Capture the cell that displays the provided text and extract its [X, Y] central coordinate. 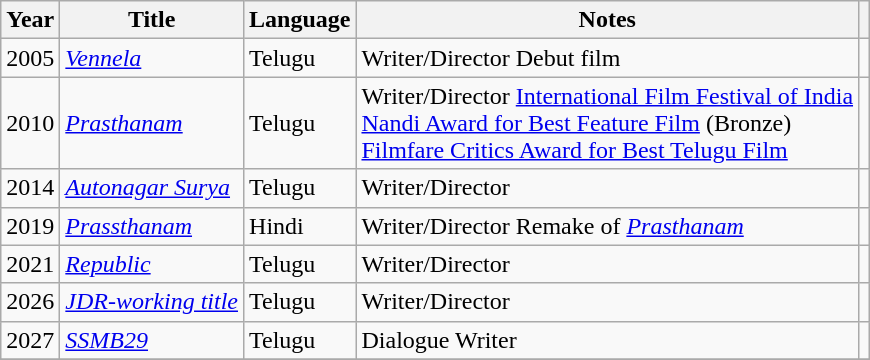
Writer/Director International Film Festival of IndiaNandi Award for Best Feature Film (Bronze)Filmfare Critics Award for Best Telugu Film [608, 123]
Language [300, 20]
Dialogue Writer [608, 340]
Title [152, 20]
2021 [30, 264]
Writer/Director Debut film [608, 58]
Notes [608, 20]
2019 [30, 226]
Autonagar Surya [152, 188]
JDR-working title [152, 302]
2005 [30, 58]
Year [30, 20]
Prassthanam [152, 226]
2027 [30, 340]
Vennela [152, 58]
2010 [30, 123]
Republic [152, 264]
SSMB29 [152, 340]
2014 [30, 188]
Writer/Director Remake of Prasthanam [608, 226]
Hindi [300, 226]
2026 [30, 302]
Prasthanam [152, 123]
